From the cell containing the given text, extract its center point as [x, y] coordinate. 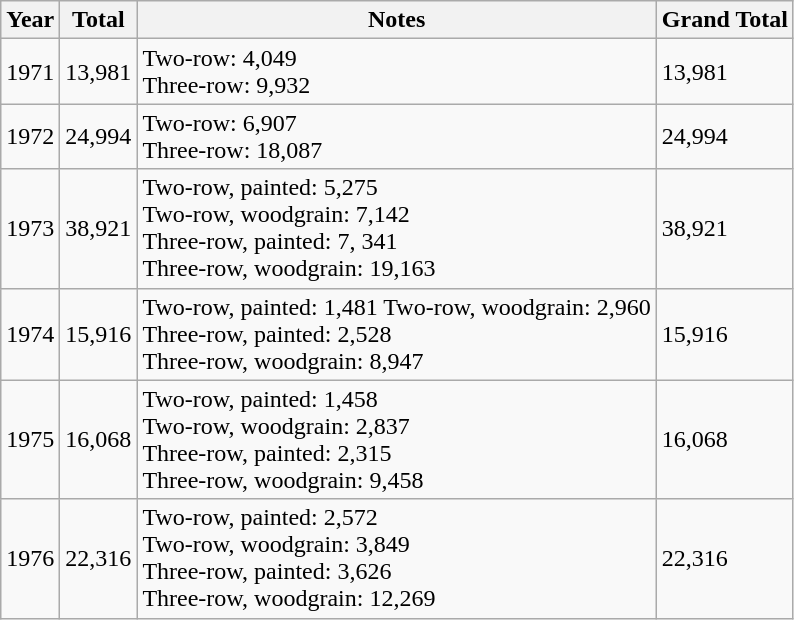
1972 [30, 136]
Grand Total [724, 20]
1971 [30, 72]
1973 [30, 228]
Two-row, painted: 2,572Two-row, woodgrain: 3,849Three-row, painted: 3,626Three-row, woodgrain: 12,269 [396, 558]
Two-row: 6,907Three-row: 18,087 [396, 136]
Notes [396, 20]
Two-row, painted: 5,275Two-row, woodgrain: 7,142Three-row, painted: 7, 341Three-row, woodgrain: 19,163 [396, 228]
Total [98, 20]
Two-row, painted: 1,458Two-row, woodgrain: 2,837Three-row, painted: 2,315Three-row, woodgrain: 9,458 [396, 440]
1975 [30, 440]
Two-row, painted: 1,481 Two-row, woodgrain: 2,960Three-row, painted: 2,528Three-row, woodgrain: 8,947 [396, 334]
Two-row: 4,049Three-row: 9,932 [396, 72]
1974 [30, 334]
1976 [30, 558]
Year [30, 20]
